Search for the cell housing the specified text and yield its (X, Y) center coordinate. 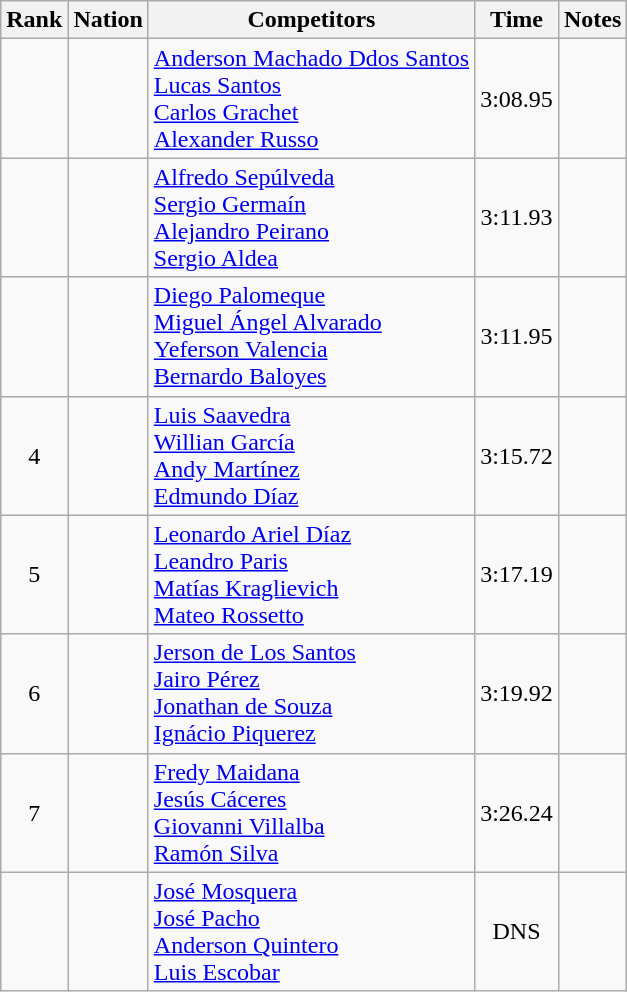
3:11.93 (517, 218)
Time (517, 20)
Fredy MaidanaJesús CáceresGiovanni VillalbaRamón Silva (311, 812)
DNS (517, 932)
Rank (34, 20)
3:17.19 (517, 574)
7 (34, 812)
3:26.24 (517, 812)
Notes (592, 20)
José MosqueraJosé PachoAnderson QuinteroLuis Escobar (311, 932)
3:15.72 (517, 456)
Diego PalomequeMiguel Ángel AlvaradoYeferson ValenciaBernardo Baloyes (311, 336)
3:19.92 (517, 694)
Leonardo Ariel DíazLeandro ParisMatías KraglievichMateo Rossetto (311, 574)
Anderson Machado Ddos SantosLucas SantosCarlos GrachetAlexander Russo (311, 98)
Alfredo SepúlvedaSergio GermaínAlejandro PeiranoSergio Aldea (311, 218)
3:11.95 (517, 336)
4 (34, 456)
Jerson de Los SantosJairo PérezJonathan de SouzaIgnácio Piquerez (311, 694)
Competitors (311, 20)
6 (34, 694)
Luis SaavedraWillian GarcíaAndy MartínezEdmundo Díaz (311, 456)
5 (34, 574)
Nation (108, 20)
3:08.95 (517, 98)
